Find where the given text appears and provide that cell's center as (x, y) coordinate. 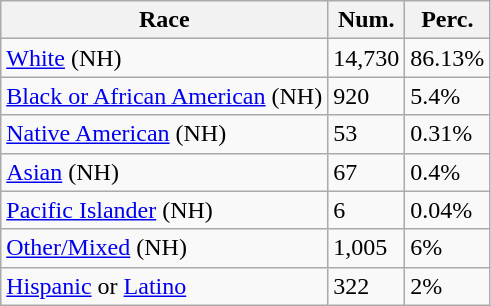
67 (366, 172)
Race (164, 20)
53 (366, 134)
1,005 (366, 248)
14,730 (366, 58)
6 (366, 210)
Pacific Islander (NH) (164, 210)
Other/Mixed (NH) (164, 248)
0.31% (448, 134)
Num. (366, 20)
Asian (NH) (164, 172)
322 (366, 286)
White (NH) (164, 58)
86.13% (448, 58)
Native American (NH) (164, 134)
5.4% (448, 96)
0.04% (448, 210)
Perc. (448, 20)
920 (366, 96)
Black or African American (NH) (164, 96)
Hispanic or Latino (164, 286)
0.4% (448, 172)
2% (448, 286)
6% (448, 248)
